Extract the [x, y] coordinate from the center of the cell holding the provided text.  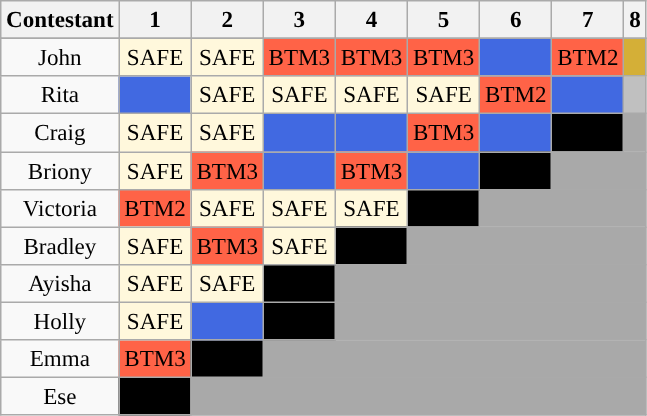
Holly [60, 322]
5 [444, 20]
2 [227, 20]
Ayisha [60, 284]
Craig [60, 133]
3 [299, 20]
8 [635, 20]
Briony [60, 171]
Emma [60, 359]
1 [155, 20]
John [60, 58]
Contestant [60, 20]
4 [371, 20]
Bradley [60, 246]
Ese [60, 397]
7 [588, 20]
6 [516, 20]
Rita [60, 95]
Victoria [60, 209]
